Return the [x, y] coordinate for the center point of the cell that contains the specified text.  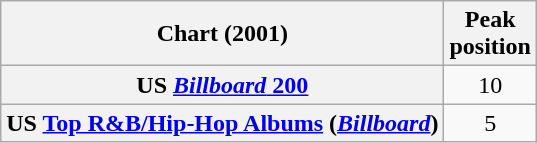
5 [490, 123]
US Billboard 200 [222, 85]
10 [490, 85]
Chart (2001) [222, 34]
Peakposition [490, 34]
US Top R&B/Hip-Hop Albums (Billboard) [222, 123]
